Provide the (x, y) coordinate of the cell's center where the given text is located.  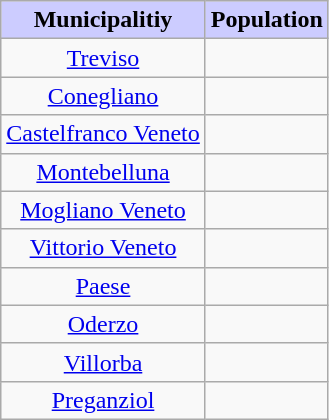
Population (266, 20)
Paese (104, 286)
Oderzo (104, 324)
Villorba (104, 362)
Municipalitiy (104, 20)
Conegliano (104, 96)
Mogliano Veneto (104, 210)
Castelfranco Veneto (104, 134)
Treviso (104, 58)
Vittorio Veneto (104, 248)
Preganziol (104, 400)
Montebelluna (104, 172)
